Locate the cell with the specified text and output its (x, y) center coordinate. 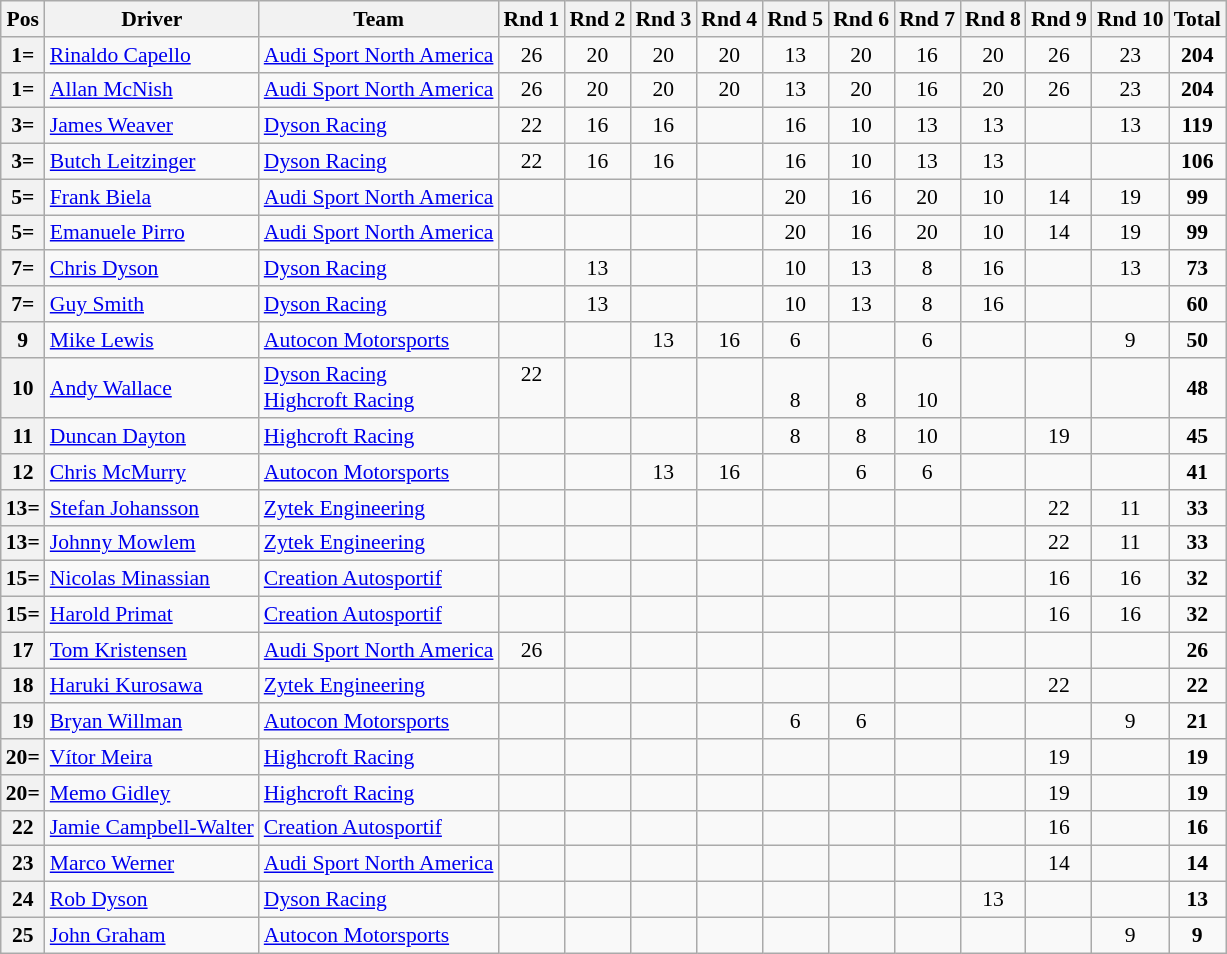
Johnny Mowlem (152, 543)
Andy Wallace (152, 388)
John Graham (152, 935)
18 (23, 686)
Rnd 3 (663, 19)
Driver (152, 19)
Pos (23, 19)
Rnd 4 (729, 19)
41 (1198, 472)
24 (23, 900)
Rob Dyson (152, 900)
Total (1198, 19)
Harold Primat (152, 615)
73 (1198, 269)
Rnd 2 (597, 19)
Rinaldo Capello (152, 55)
Rnd 10 (1130, 19)
21 (1198, 722)
Chris Dyson (152, 269)
45 (1198, 437)
James Weaver (152, 126)
Haruki Kurosawa (152, 686)
Rnd 6 (861, 19)
12 (23, 472)
Dyson Racing Highcroft Racing (379, 388)
Rnd 7 (927, 19)
60 (1198, 304)
Team (379, 19)
Jamie Campbell-Walter (152, 828)
Bryan Willman (152, 722)
Emanuele Pirro (152, 233)
Stefan Johansson (152, 508)
Chris McMurry (152, 472)
Butch Leitzinger (152, 162)
50 (1198, 340)
Mike Lewis (152, 340)
Vítor Meira (152, 757)
25 (23, 935)
48 (1198, 388)
Tom Kristensen (152, 650)
Marco Werner (152, 864)
Rnd 9 (1059, 19)
Rnd 5 (795, 19)
Rnd 8 (993, 19)
Allan McNish (152, 90)
Nicolas Minassian (152, 579)
Frank Biela (152, 197)
17 (23, 650)
119 (1198, 126)
Rnd 1 (531, 19)
106 (1198, 162)
Guy Smith (152, 304)
Memo Gidley (152, 793)
Duncan Dayton (152, 437)
